Identify which cell holds the provided text, then report its (X, Y) central coordinate. 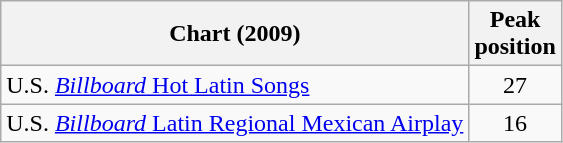
Peakposition (515, 34)
U.S. Billboard Latin Regional Mexican Airplay (235, 123)
27 (515, 85)
U.S. Billboard Hot Latin Songs (235, 85)
16 (515, 123)
Chart (2009) (235, 34)
